Return (x, y) of the center of cell containing provided text 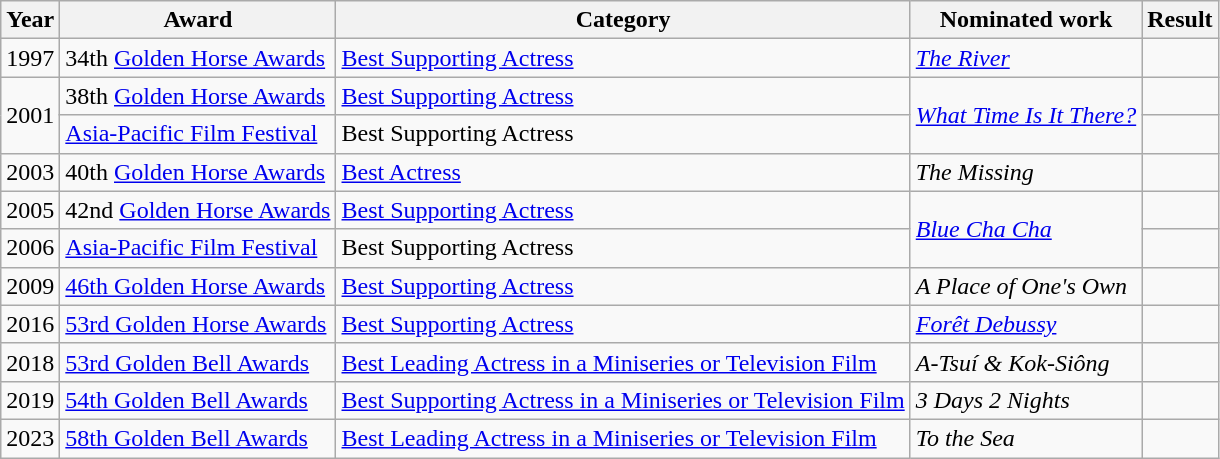
What Time Is It There? (1026, 115)
2023 (30, 438)
42nd Golden Horse Awards (198, 210)
1997 (30, 58)
2018 (30, 362)
A-Tsuí & Kok-Siông (1026, 362)
The River (1026, 58)
2019 (30, 400)
The Missing (1026, 172)
58th Golden Bell Awards (198, 438)
2005 (30, 210)
2006 (30, 248)
Best Actress (623, 172)
46th Golden Horse Awards (198, 286)
3 Days 2 Nights (1026, 400)
A Place of One's Own (1026, 286)
Result (1180, 20)
Award (198, 20)
2001 (30, 115)
53rd Golden Bell Awards (198, 362)
Forêt Debussy (1026, 324)
2016 (30, 324)
2003 (30, 172)
2009 (30, 286)
Best Supporting Actress in a Miniseries or Television Film (623, 400)
34th Golden Horse Awards (198, 58)
53rd Golden Horse Awards (198, 324)
To the Sea (1026, 438)
Nominated work (1026, 20)
54th Golden Bell Awards (198, 400)
Blue Cha Cha (1026, 229)
38th Golden Horse Awards (198, 96)
40th Golden Horse Awards (198, 172)
Year (30, 20)
Category (623, 20)
